Provide the [X, Y] coordinate of the cell's center where the given text is located.  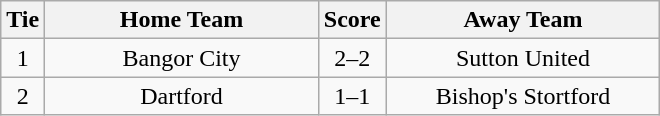
Home Team [182, 20]
Sutton United [523, 58]
2–2 [352, 58]
Tie [23, 20]
2 [23, 96]
Score [352, 20]
1–1 [352, 96]
Dartford [182, 96]
Bishop's Stortford [523, 96]
1 [23, 58]
Bangor City [182, 58]
Away Team [523, 20]
